Provide the (X, Y) coordinate of the cell's center where the given text is located.  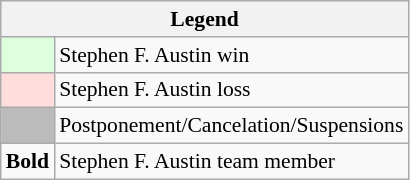
Postponement/Cancelation/Suspensions (231, 126)
Stephen F. Austin win (231, 55)
Legend (205, 19)
Stephen F. Austin loss (231, 90)
Bold (28, 162)
Stephen F. Austin team member (231, 162)
